Provide the [x, y] coordinate of the cell's center where the given text is located.  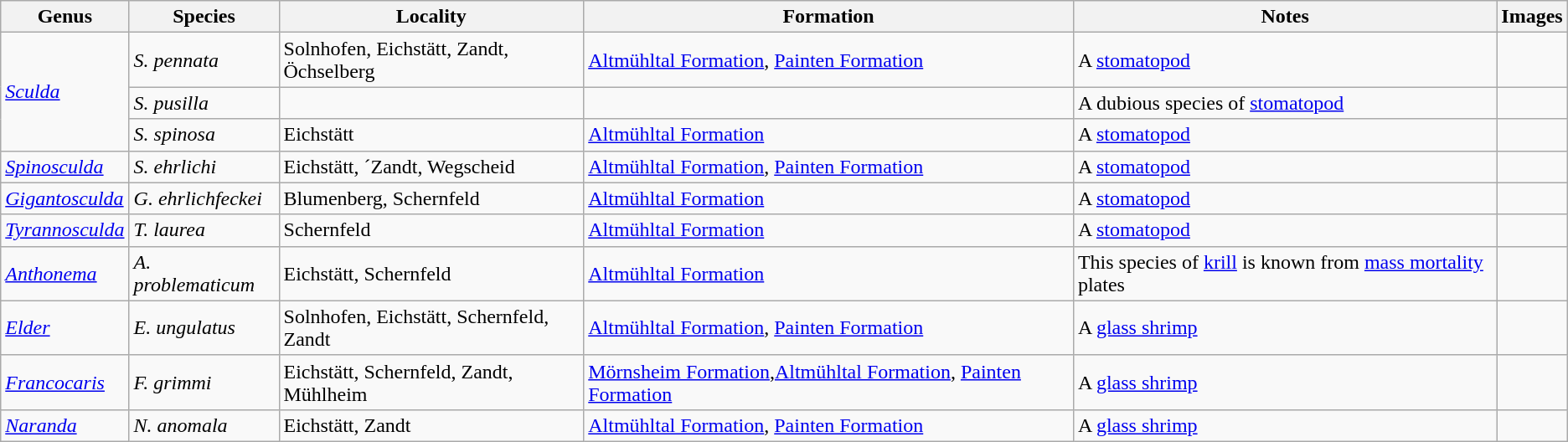
Eichstätt, Zandt [431, 425]
Eichstätt [431, 135]
Gigantosculda [65, 198]
Francocaris [65, 382]
Sculda [65, 92]
G. ehrlichfeckei [204, 198]
S. spinosa [204, 135]
Spinosculda [65, 167]
Schernfeld [431, 230]
A dubious species of stomatopod [1285, 103]
Eichstätt, ´Zandt, Wegscheid [431, 167]
T. laurea [204, 230]
Formation [829, 17]
Solnhofen, Eichstätt, Zandt, Öchselberg [431, 60]
Solnhofen, Eichstätt, Schernfeld, Zandt [431, 328]
Genus [65, 17]
Anthonema [65, 273]
Eichstätt, Schernfeld, Zandt, Mühlheim [431, 382]
S. ehrlichi [204, 167]
Species [204, 17]
Eichstätt, Schernfeld [431, 273]
A. problematicum [204, 273]
Images [1532, 17]
Mörnsheim Formation,Altmühltal Formation, Painten Formation [829, 382]
S. pennata [204, 60]
This species of krill is known from mass mortality plates [1285, 273]
Notes [1285, 17]
N. anomala [204, 425]
Naranda [65, 425]
F. grimmi [204, 382]
Elder [65, 328]
Locality [431, 17]
E. ungulatus [204, 328]
S. pusilla [204, 103]
Tyrannosculda [65, 230]
Blumenberg, Schernfeld [431, 198]
